Provide the [x, y] coordinate of the cell's center where the given text is located.  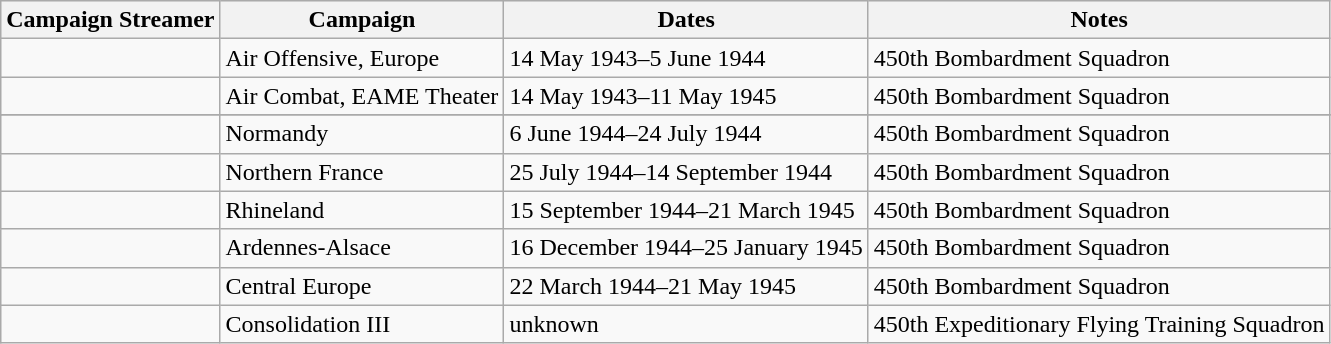
Consolidation III [362, 324]
15 September 1944–21 March 1945 [686, 210]
Notes [1099, 20]
Campaign [362, 20]
25 July 1944–14 September 1944 [686, 172]
Air Combat, EAME Theater [362, 96]
Dates [686, 20]
Central Europe [362, 286]
22 March 1944–21 May 1945 [686, 286]
Campaign Streamer [110, 20]
450th Expeditionary Flying Training Squadron [1099, 324]
14 May 1943–11 May 1945 [686, 96]
16 December 1944–25 January 1945 [686, 248]
unknown [686, 324]
6 June 1944–24 July 1944 [686, 134]
Rhineland [362, 210]
Ardennes-Alsace [362, 248]
Air Offensive, Europe [362, 58]
Normandy [362, 134]
Northern France [362, 172]
14 May 1943–5 June 1944 [686, 58]
